For the text-containing cell, return its midpoint in (x, y) coordinate format. 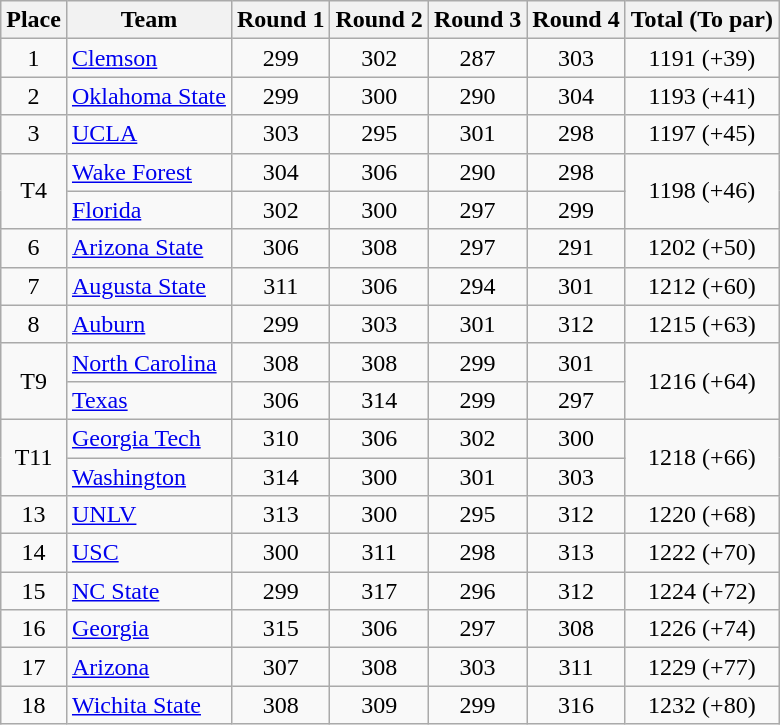
1191 (+39) (702, 58)
NC State (148, 591)
Georgia (148, 629)
T9 (34, 381)
1232 (+80) (702, 705)
17 (34, 667)
316 (576, 705)
6 (34, 248)
Team (148, 20)
1193 (+41) (702, 96)
Round 2 (379, 20)
1229 (+77) (702, 667)
Georgia Tech (148, 438)
Wichita State (148, 705)
8 (34, 324)
3 (34, 134)
1220 (+68) (702, 515)
Round 3 (477, 20)
315 (280, 629)
1 (34, 58)
Clemson (148, 58)
1198 (+46) (702, 191)
UNLV (148, 515)
1226 (+74) (702, 629)
Oklahoma State (148, 96)
317 (379, 591)
1197 (+45) (702, 134)
Round 4 (576, 20)
Florida (148, 210)
1215 (+63) (702, 324)
309 (379, 705)
15 (34, 591)
1216 (+64) (702, 381)
UCLA (148, 134)
14 (34, 553)
1212 (+60) (702, 286)
294 (477, 286)
USC (148, 553)
Arizona (148, 667)
16 (34, 629)
18 (34, 705)
1222 (+70) (702, 553)
7 (34, 286)
North Carolina (148, 362)
Total (To par) (702, 20)
2 (34, 96)
Place (34, 20)
1224 (+72) (702, 591)
13 (34, 515)
310 (280, 438)
Wake Forest (148, 172)
296 (477, 591)
1218 (+66) (702, 457)
Augusta State (148, 286)
287 (477, 58)
T11 (34, 457)
Arizona State (148, 248)
307 (280, 667)
1202 (+50) (702, 248)
Washington (148, 477)
291 (576, 248)
T4 (34, 191)
Texas (148, 400)
Auburn (148, 324)
Round 1 (280, 20)
